Search for the cell housing the specified text and yield its (x, y) center coordinate. 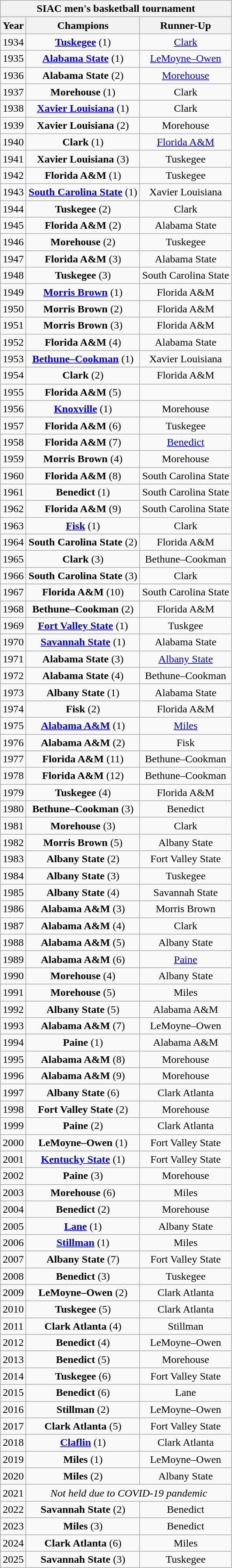
Paine (3) (83, 1176)
Tuskgee (186, 626)
Alabama A&M (7) (83, 1026)
Xavier Louisiana (2) (83, 125)
Clark (3) (83, 559)
1990 (13, 976)
1948 (13, 276)
1966 (13, 576)
1992 (13, 1009)
1996 (13, 1076)
Morehouse (4) (83, 976)
Paine (1) (83, 1043)
2008 (13, 1276)
2005 (13, 1226)
2001 (13, 1159)
2016 (13, 1409)
Florida A&M (2) (83, 226)
South Carolina State (2) (83, 542)
1950 (13, 309)
1958 (13, 442)
SIAC men's basketball tournament (116, 9)
Florida A&M (6) (83, 425)
1999 (13, 1126)
1972 (13, 676)
South Carolina State (1) (83, 192)
1970 (13, 642)
Florida A&M (10) (83, 592)
1951 (13, 326)
Clark (2) (83, 375)
1971 (13, 659)
Florida A&M (4) (83, 342)
2015 (13, 1393)
1979 (13, 793)
1953 (13, 359)
Clark Atlanta (6) (83, 1543)
1934 (13, 42)
1957 (13, 425)
Stillman (2) (83, 1409)
Alabama A&M (8) (83, 1059)
1991 (13, 992)
Fort Valley State (2) (83, 1109)
2002 (13, 1176)
1984 (13, 876)
Morris Brown (1) (83, 292)
Morris Brown (3) (83, 326)
2010 (13, 1310)
1956 (13, 409)
Tuskegee (4) (83, 793)
Benedict (5) (83, 1359)
2012 (13, 1343)
2022 (13, 1509)
Alabama State (2) (83, 75)
Stillman (1) (83, 1242)
Morris Brown (4) (83, 459)
Morris Brown (186, 909)
Knoxville (1) (83, 409)
Lane (1) (83, 1226)
1989 (13, 959)
2019 (13, 1459)
1994 (13, 1043)
1961 (13, 492)
1997 (13, 1093)
1973 (13, 692)
1981 (13, 826)
2013 (13, 1359)
Alabama State (1) (83, 59)
Albany State (1) (83, 692)
Savannah State (3) (83, 1560)
Savannah State (186, 892)
1947 (13, 259)
2014 (13, 1376)
1978 (13, 776)
1940 (13, 142)
1986 (13, 909)
1944 (13, 209)
1983 (13, 859)
South Carolina State (3) (83, 576)
Runner-Up (186, 25)
1938 (13, 109)
Tuskegee (2) (83, 209)
Miles (1) (83, 1459)
2018 (13, 1443)
1977 (13, 759)
1976 (13, 743)
Stillman (186, 1326)
Benedict (6) (83, 1393)
1993 (13, 1026)
2023 (13, 1526)
Bethune–Cookman (2) (83, 609)
Fisk (2) (83, 709)
Savannah State (1) (83, 642)
1935 (13, 59)
2004 (13, 1209)
2017 (13, 1426)
Tuskegee (6) (83, 1376)
Clark Atlanta (5) (83, 1426)
LeMoyne–Owen (2) (83, 1293)
1960 (13, 475)
1988 (13, 942)
Florida A&M (8) (83, 475)
Morehouse (2) (83, 242)
Claflin (1) (83, 1443)
2007 (13, 1259)
1985 (13, 892)
Year (13, 25)
Albany State (2) (83, 859)
2020 (13, 1476)
1969 (13, 626)
2009 (13, 1293)
1945 (13, 226)
2011 (13, 1326)
Fort Valley State (1) (83, 626)
Benedict (3) (83, 1276)
2024 (13, 1543)
Albany State (4) (83, 892)
Alabama State (3) (83, 659)
Paine (2) (83, 1126)
Fisk (1) (83, 526)
1964 (13, 542)
1974 (13, 709)
Alabama A&M (9) (83, 1076)
Alabama A&M (5) (83, 942)
Not held due to COVID-19 pandemic (129, 1493)
1965 (13, 559)
2021 (13, 1493)
Alabama State (4) (83, 676)
1959 (13, 459)
Florida A&M (11) (83, 759)
Florida A&M (9) (83, 509)
Champions (83, 25)
Tuskegee (3) (83, 276)
1941 (13, 159)
Albany State (5) (83, 1009)
1975 (13, 726)
2003 (13, 1193)
1943 (13, 192)
Albany State (3) (83, 876)
Morehouse (6) (83, 1193)
LeMoyne–Owen (1) (83, 1143)
Florida A&M (5) (83, 392)
Xavier Louisiana (1) (83, 109)
Morehouse (1) (83, 92)
Bethune–Cookman (1) (83, 359)
1987 (13, 926)
Florida A&M (1) (83, 175)
1952 (13, 342)
1998 (13, 1109)
Xavier Louisiana (3) (83, 159)
Morehouse (5) (83, 992)
Florida A&M (7) (83, 442)
Miles (2) (83, 1476)
2025 (13, 1560)
Morehouse (3) (83, 826)
1995 (13, 1059)
1967 (13, 592)
1968 (13, 609)
Tuskegee (5) (83, 1310)
1939 (13, 125)
2000 (13, 1143)
Miles (3) (83, 1526)
2006 (13, 1242)
Lane (186, 1393)
Alabama A&M (3) (83, 909)
Alabama A&M (1) (83, 726)
Albany State (6) (83, 1093)
1982 (13, 842)
Bethune–Cookman (3) (83, 809)
Albany State (7) (83, 1259)
1980 (13, 809)
Benedict (2) (83, 1209)
Paine (186, 959)
1963 (13, 526)
1949 (13, 292)
Kentucky State (1) (83, 1159)
1955 (13, 392)
1942 (13, 175)
1937 (13, 92)
1954 (13, 375)
Florida A&M (12) (83, 776)
Clark Atlanta (4) (83, 1326)
Alabama A&M (4) (83, 926)
Alabama A&M (6) (83, 959)
Florida A&M (3) (83, 259)
Morris Brown (2) (83, 309)
Morris Brown (5) (83, 842)
Benedict (4) (83, 1343)
Savannah State (2) (83, 1509)
Benedict (1) (83, 492)
1936 (13, 75)
1946 (13, 242)
Clark (1) (83, 142)
Fisk (186, 743)
Tuskegee (1) (83, 42)
Alabama A&M (2) (83, 743)
1962 (13, 509)
